Scan for the cell matching the given text and deliver its (x, y) coordinate at center. 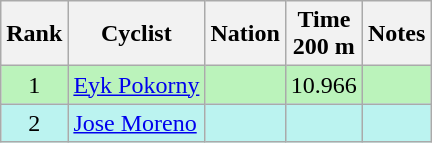
Cyclist (136, 34)
Time200 m (324, 34)
Notes (396, 34)
2 (34, 123)
Nation (245, 34)
1 (34, 85)
Jose Moreno (136, 123)
Eyk Pokorny (136, 85)
Rank (34, 34)
10.966 (324, 85)
